From the cell containing the given text, extract its center point as (X, Y) coordinate. 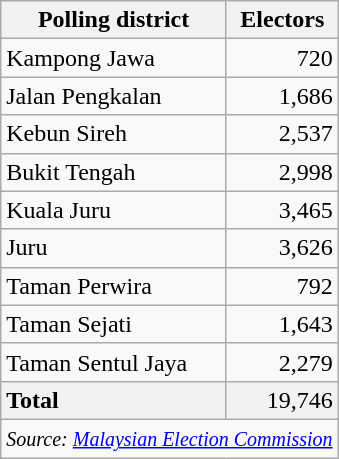
2,537 (282, 134)
Taman Sejati (114, 324)
19,746 (282, 400)
Bukit Tengah (114, 172)
3,626 (282, 248)
Source: Malaysian Election Commission (170, 438)
Polling district (114, 20)
2,998 (282, 172)
Taman Perwira (114, 286)
3,465 (282, 210)
1,686 (282, 96)
Taman Sentul Jaya (114, 362)
720 (282, 58)
Kuala Juru (114, 210)
Kampong Jawa (114, 58)
1,643 (282, 324)
Total (114, 400)
Juru (114, 248)
Electors (282, 20)
2,279 (282, 362)
Kebun Sireh (114, 134)
Jalan Pengkalan (114, 96)
792 (282, 286)
